Provide the [x, y] coordinate of the cell's center where the given text is located.  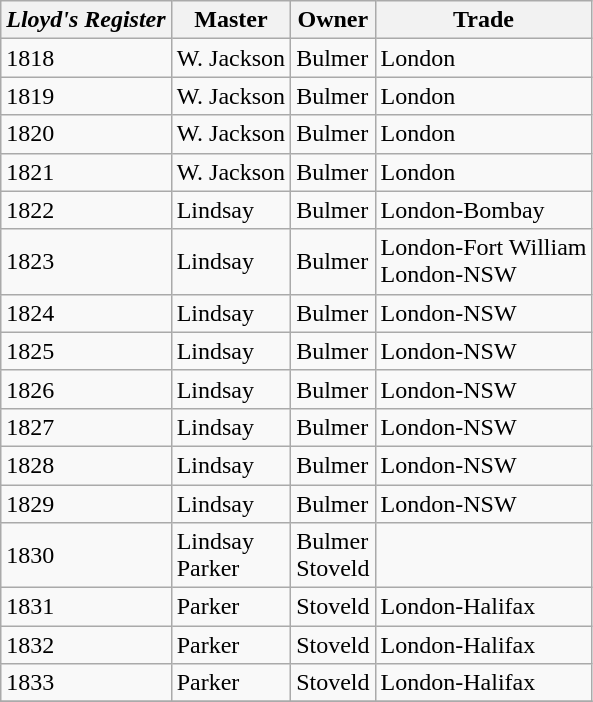
Trade [484, 20]
1833 [86, 683]
1830 [86, 556]
1818 [86, 58]
1822 [86, 210]
1825 [86, 351]
Owner [333, 20]
1819 [86, 96]
Master [231, 20]
Lloyd's Register [86, 20]
1827 [86, 427]
Bulmer Stoveld [333, 556]
Lindsay Parker [231, 556]
1820 [86, 134]
1821 [86, 172]
1829 [86, 503]
London-Bombay [484, 210]
1831 [86, 607]
1824 [86, 313]
1823 [86, 262]
1826 [86, 389]
1832 [86, 645]
1828 [86, 465]
London-Fort WilliamLondon-NSW [484, 262]
